Scan for the cell matching the given text and deliver its [x, y] coordinate at center. 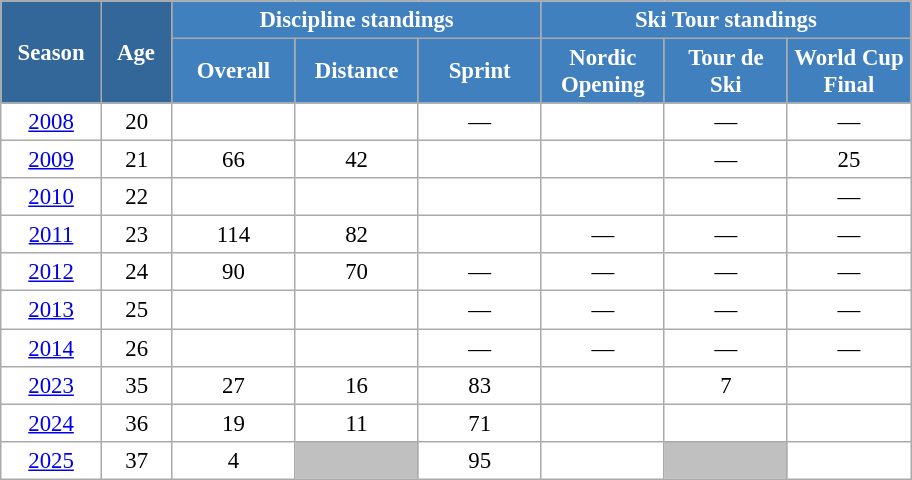
2024 [52, 423]
37 [136, 460]
2025 [52, 460]
114 [234, 235]
36 [136, 423]
4 [234, 460]
42 [356, 160]
70 [356, 273]
Ski Tour standings [726, 20]
Discipline standings [356, 20]
23 [136, 235]
2013 [52, 310]
90 [234, 273]
19 [234, 423]
2008 [52, 122]
2010 [52, 197]
2011 [52, 235]
7 [726, 385]
21 [136, 160]
Season [52, 52]
Tour deSki [726, 72]
20 [136, 122]
66 [234, 160]
82 [356, 235]
2023 [52, 385]
22 [136, 197]
2009 [52, 160]
35 [136, 385]
83 [480, 385]
16 [356, 385]
26 [136, 348]
2014 [52, 348]
71 [480, 423]
27 [234, 385]
24 [136, 273]
NordicOpening [602, 72]
Age [136, 52]
11 [356, 423]
World CupFinal [848, 72]
Distance [356, 72]
2012 [52, 273]
Overall [234, 72]
95 [480, 460]
Sprint [480, 72]
